For the text-containing cell, return its midpoint in (X, Y) coordinate format. 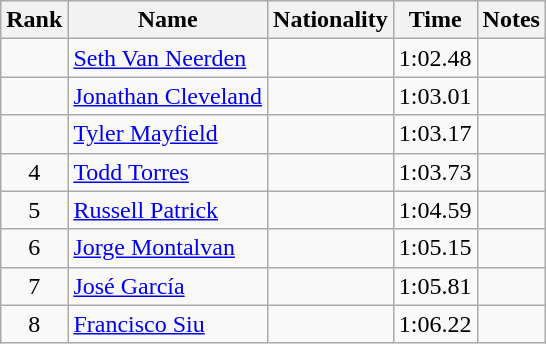
1:03.73 (435, 172)
8 (34, 324)
1:03.01 (435, 96)
Rank (34, 20)
1:05.15 (435, 248)
1:03.17 (435, 134)
Francisco Siu (168, 324)
1:02.48 (435, 58)
Seth Van Neerden (168, 58)
1:04.59 (435, 210)
José García (168, 286)
Name (168, 20)
Nationality (331, 20)
4 (34, 172)
Tyler Mayfield (168, 134)
Todd Torres (168, 172)
Jonathan Cleveland (168, 96)
Jorge Montalvan (168, 248)
1:06.22 (435, 324)
Russell Patrick (168, 210)
Notes (511, 20)
5 (34, 210)
7 (34, 286)
6 (34, 248)
Time (435, 20)
1:05.81 (435, 286)
